Detect which cell encompasses the target text, then output its [x, y] center coordinate. 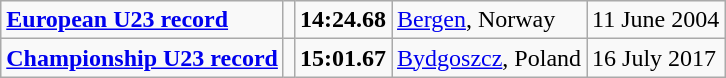
15:01.67 [342, 58]
16 July 2017 [656, 58]
14:24.68 [342, 20]
Bergen, Norway [490, 20]
Bydgoszcz, Poland [490, 58]
European U23 record [142, 20]
Championship U23 record [142, 58]
11 June 2004 [656, 20]
